Scan for the cell matching the given text and deliver its [X, Y] coordinate at center. 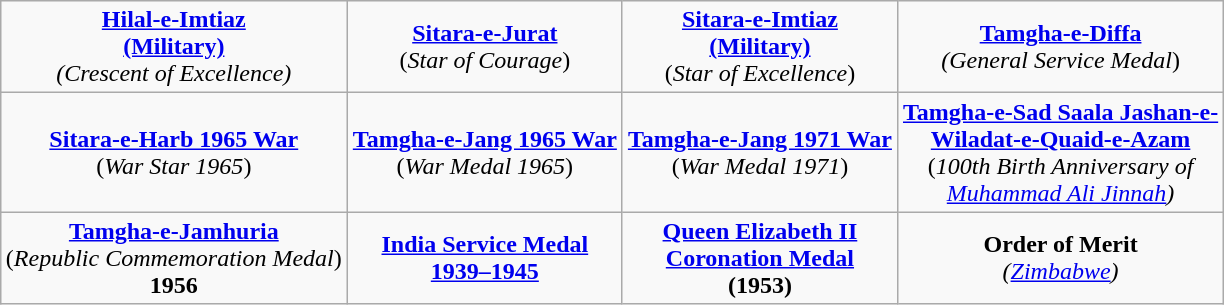
Tamgha-e-Sad Saala Jashan-e-Wiladat-e-Quaid-e-Azam(100th Birth Anniversary ofMuhammad Ali Jinnah) [1060, 152]
Hilal-e-Imtiaz(Military)(Crescent of Excellence) [174, 47]
India Service Medal1939–1945 [484, 258]
Tamgha-e-Diffa(General Service Medal) [1060, 47]
Tamgha-e-Jang 1965 War(War Medal 1965) [484, 152]
Tamgha-e-Jang 1971 War(War Medal 1971) [760, 152]
Sitara-e-Jurat(Star of Courage) [484, 47]
Queen Elizabeth IICoronation Medal(1953) [760, 258]
Sitara-e-Harb 1965 War(War Star 1965) [174, 152]
Sitara-e-Imtiaz(Military)(Star of Excellence) [760, 47]
Order of Merit(Zimbabwe) [1060, 258]
Tamgha-e-Jamhuria(Republic Commemoration Medal)1956 [174, 258]
